Extract the [x, y] coordinate from the center of the cell holding the provided text.  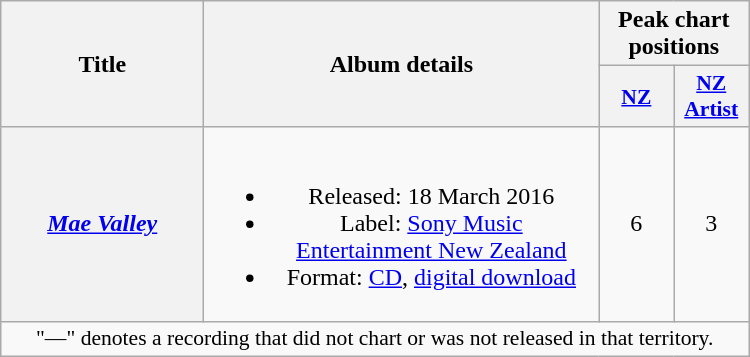
"—" denotes a recording that did not chart or was not released in that territory. [375, 339]
NZ [636, 96]
Released: 18 March 2016Label: Sony Music Entertainment New ZealandFormat: CD, digital download [402, 224]
Peak chart positions [674, 34]
Title [102, 64]
3 [712, 224]
Album details [402, 64]
NZArtist [712, 96]
6 [636, 224]
Mae Valley [102, 224]
